Extract the [x, y] coordinate from the center of the cell holding the provided text.  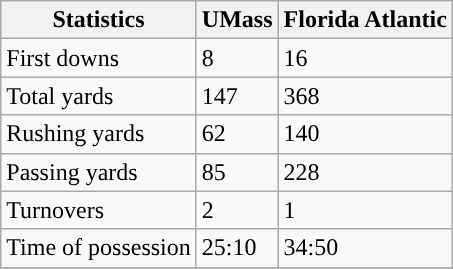
228 [365, 172]
UMass [237, 20]
140 [365, 134]
Time of possession [99, 248]
85 [237, 172]
34:50 [365, 248]
Florida Atlantic [365, 20]
Statistics [99, 20]
1 [365, 210]
Turnovers [99, 210]
First downs [99, 58]
368 [365, 96]
Passing yards [99, 172]
Total yards [99, 96]
16 [365, 58]
62 [237, 134]
2 [237, 210]
25:10 [237, 248]
Rushing yards [99, 134]
8 [237, 58]
147 [237, 96]
